Return the (x, y) coordinate for the center point of the cell that contains the specified text.  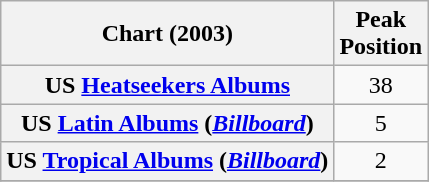
38 (381, 85)
Peak Position (381, 34)
US Heatseekers Albums (168, 85)
US Tropical Albums (Billboard) (168, 161)
US Latin Albums (Billboard) (168, 123)
5 (381, 123)
2 (381, 161)
Chart (2003) (168, 34)
